Provide the (X, Y) coordinate of the cell's center where the given text is located.  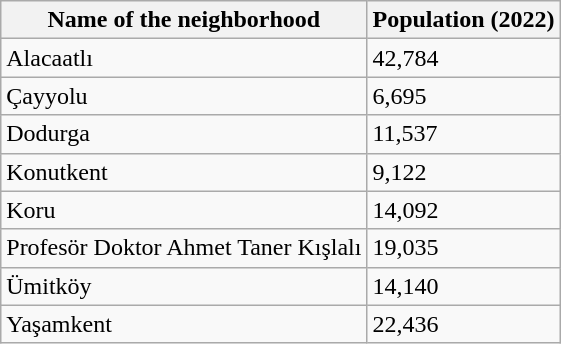
9,122 (464, 172)
19,035 (464, 248)
Konutkent (184, 172)
Alacaatlı (184, 58)
14,140 (464, 286)
6,695 (464, 96)
Ümitköy (184, 286)
22,436 (464, 324)
Koru (184, 210)
42,784 (464, 58)
Dodurga (184, 134)
11,537 (464, 134)
Name of the neighborhood (184, 20)
Population (2022) (464, 20)
Profesör Doktor Ahmet Taner Kışlalı (184, 248)
Çayyolu (184, 96)
14,092 (464, 210)
Yaşamkent (184, 324)
